Identify which cell holds the provided text, then report its (X, Y) central coordinate. 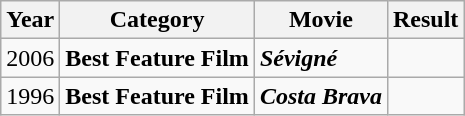
Sévigné (320, 58)
Year (30, 20)
2006 (30, 58)
Result (425, 20)
1996 (30, 96)
Costa Brava (320, 96)
Movie (320, 20)
Category (158, 20)
